Return (X, Y) of the center of cell containing provided text 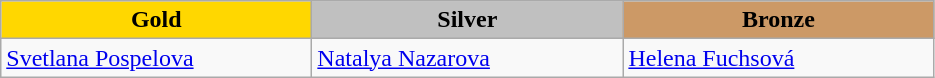
Svetlana Pospelova (156, 58)
Gold (156, 20)
Helena Fuchsová (778, 58)
Natalya Nazarova (468, 58)
Bronze (778, 20)
Silver (468, 20)
